Output the (X, Y) coordinate of the center of the cell containing the given text.  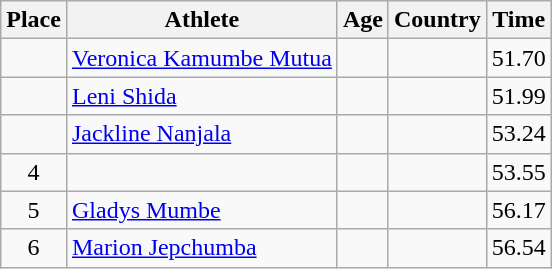
6 (34, 248)
5 (34, 210)
Gladys Mumbe (202, 210)
Leni Shida (202, 96)
4 (34, 172)
53.24 (518, 134)
Veronica Kamumbe Mutua (202, 58)
Jackline Nanjala (202, 134)
51.70 (518, 58)
Place (34, 20)
51.99 (518, 96)
Marion Jepchumba (202, 248)
Time (518, 20)
56.54 (518, 248)
Age (362, 20)
53.55 (518, 172)
56.17 (518, 210)
Athlete (202, 20)
Country (437, 20)
